Scan for the cell matching the given text and deliver its [x, y] coordinate at center. 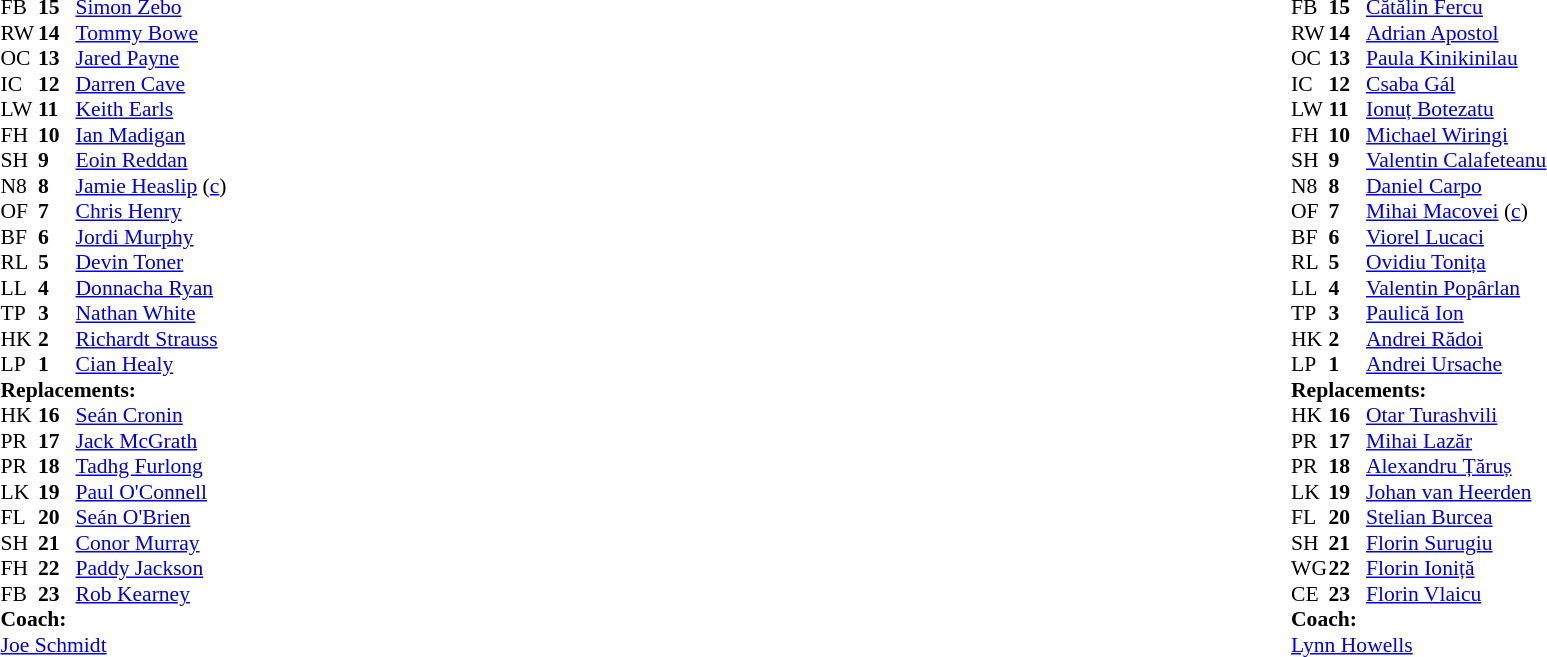
Andrei Ursache [1456, 365]
Jamie Heaslip (c) [152, 186]
Tommy Bowe [152, 33]
Keith Earls [152, 109]
Alexandru Țăruș [1456, 467]
Daniel Carpo [1456, 186]
Richardt Strauss [152, 339]
Chris Henry [152, 211]
Otar Turashvili [1456, 415]
Johan van Heerden [1456, 492]
Nathan White [152, 313]
Adrian Apostol [1456, 33]
Jordi Murphy [152, 237]
Jack McGrath [152, 441]
Ionuț Botezatu [1456, 109]
Darren Cave [152, 84]
Valentin Popârlan [1456, 288]
Donnacha Ryan [152, 288]
Seán Cronin [152, 415]
Ovidiu Tonița [1456, 263]
Paulică Ion [1456, 313]
Tadhg Furlong [152, 467]
Stelian Burcea [1456, 517]
Michael Wiringi [1456, 135]
Paul O'Connell [152, 492]
FB [19, 594]
Florin Vlaicu [1456, 594]
Eoin Reddan [152, 161]
Jared Payne [152, 59]
Paddy Jackson [152, 569]
Florin Surugiu [1456, 543]
Florin Ioniță [1456, 569]
WG [1310, 569]
Valentin Calafeteanu [1456, 161]
Csaba Gál [1456, 84]
Seán O'Brien [152, 517]
Viorel Lucaci [1456, 237]
Mihai Lazăr [1456, 441]
Devin Toner [152, 263]
Mihai Macovei (c) [1456, 211]
Paula Kinikinilau [1456, 59]
CE [1310, 594]
Conor Murray [152, 543]
Cian Healy [152, 365]
Rob Kearney [152, 594]
Ian Madigan [152, 135]
Andrei Rădoi [1456, 339]
